Locate the cell with the specified text and output its (X, Y) center coordinate. 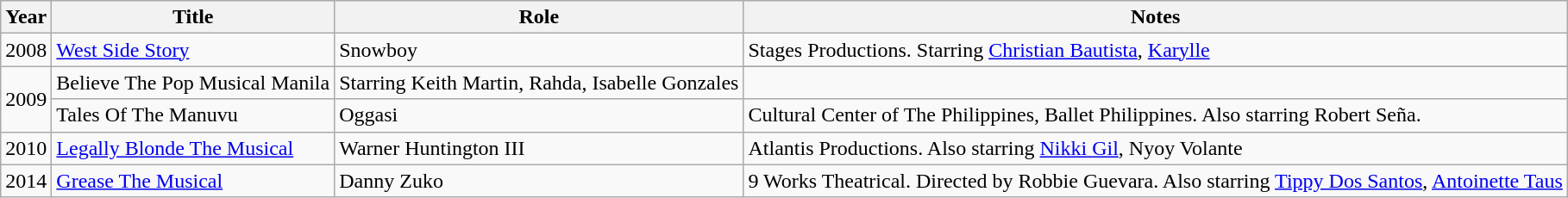
Year (26, 17)
Atlantis Productions. Also starring Nikki Gil, Nyoy Volante (1156, 148)
Snowboy (539, 50)
2009 (26, 99)
Danny Zuko (539, 181)
Legally Blonde The Musical (193, 148)
2008 (26, 50)
Warner Huntington III (539, 148)
Cultural Center of The Philippines, Ballet Philippines. Also starring Robert Seña. (1156, 115)
Oggasi (539, 115)
Title (193, 17)
9 Works Theatrical. Directed by Robbie Guevara. Also starring Tippy Dos Santos, Antoinette Taus (1156, 181)
2014 (26, 181)
Stages Productions. Starring Christian Bautista, Karylle (1156, 50)
Grease The Musical (193, 181)
Notes (1156, 17)
West Side Story (193, 50)
Role (539, 17)
Tales Of The Manuvu (193, 115)
2010 (26, 148)
Starring Keith Martin, Rahda, Isabelle Gonzales (539, 83)
Believe The Pop Musical Manila (193, 83)
